Capture the cell that displays the provided text and extract its [X, Y] central coordinate. 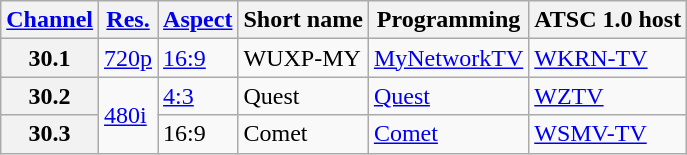
MyNetworkTV [448, 58]
Res. [128, 20]
4:3 [198, 96]
30.2 [50, 96]
WKRN-TV [608, 58]
ATSC 1.0 host [608, 20]
Short name [303, 20]
Aspect [198, 20]
Programming [448, 20]
30.1 [50, 58]
480i [128, 115]
WZTV [608, 96]
Channel [50, 20]
WSMV-TV [608, 134]
30.3 [50, 134]
WUXP-MY [303, 58]
720p [128, 58]
